Capture the cell that displays the provided text and extract its (X, Y) central coordinate. 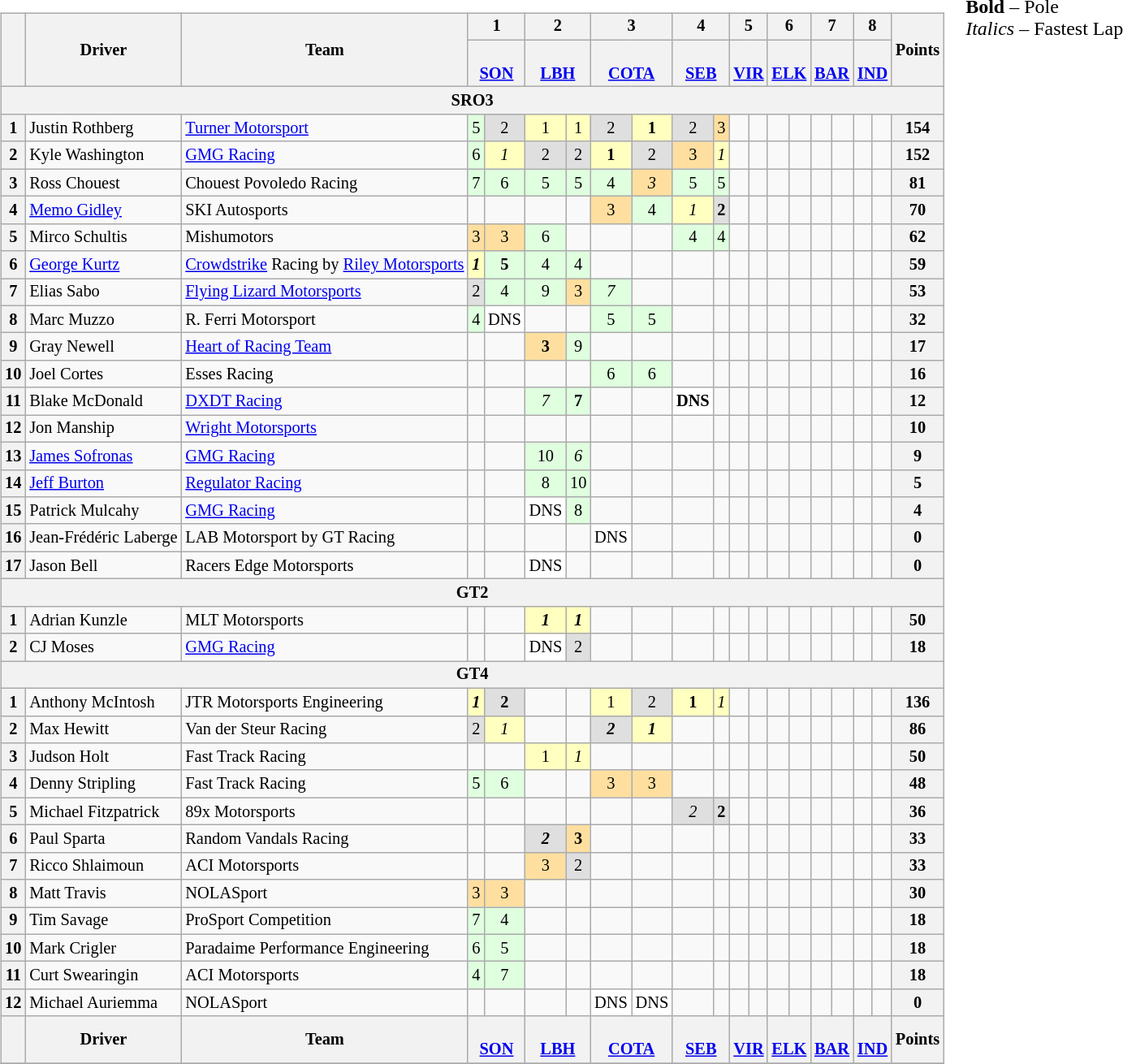
James Sofronas (103, 456)
Crowdstrike Racing by Riley Motorsports (325, 265)
SRO3 (473, 101)
Max Hewitt (103, 729)
59 (918, 265)
Justin Rothberg (103, 128)
15 (13, 511)
Racers Edge Motorsports (325, 565)
Mark Crigler (103, 948)
Random Vandals Racing (325, 839)
Judson Holt (103, 757)
Jeff Burton (103, 483)
14 (13, 483)
154 (918, 128)
Paradaime Performance Engineering (325, 948)
89x Motorsports (325, 811)
Wright Motorsports (325, 429)
Van der Steur Racing (325, 729)
152 (918, 155)
Paul Sparta (103, 839)
Marc Muzzo (103, 319)
GT4 (473, 675)
13 (13, 456)
Joel Cortes (103, 374)
SKI Autosports (325, 210)
62 (918, 237)
LAB Motorsport by GT Racing (325, 538)
Tim Savage (103, 921)
Michael Fitzpatrick (103, 811)
Jon Manship (103, 429)
Ross Chouest (103, 183)
Ricco Shlaimoun (103, 866)
Patrick Mulcahy (103, 511)
George Kurtz (103, 265)
Flying Lizard Motorsports (325, 292)
DXDT Racing (325, 401)
30 (918, 893)
Kyle Washington (103, 155)
Michael Auriemma (103, 1003)
Chouest Povoledo Racing (325, 183)
Anthony McIntosh (103, 702)
R. Ferri Motorsport (325, 319)
Heart of Racing Team (325, 347)
Jason Bell (103, 565)
Turner Motorsport (325, 128)
GT2 (473, 593)
Adrian Kunzle (103, 620)
Curt Swearingin (103, 975)
Gray Newell (103, 347)
Matt Travis (103, 893)
CJ Moses (103, 647)
53 (918, 292)
48 (918, 784)
Mishumotors (325, 237)
JTR Motorsports Engineering (325, 702)
36 (918, 811)
Denny Stripling (103, 784)
MLT Motorsports (325, 620)
86 (918, 729)
70 (918, 210)
Esses Racing (325, 374)
Blake McDonald (103, 401)
Regulator Racing (325, 483)
32 (918, 319)
Memo Gidley (103, 210)
81 (918, 183)
ProSport Competition (325, 921)
136 (918, 702)
Elias Sabo (103, 292)
Jean-Frédéric Laberge (103, 538)
Mirco Schultis (103, 237)
